Search for the cell housing the specified text and yield its (X, Y) center coordinate. 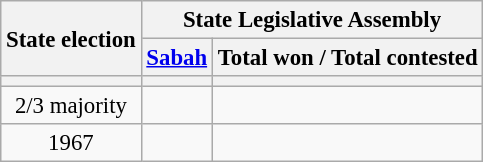
1967 (71, 143)
2/3 majority (71, 106)
State election (71, 38)
Sabah (176, 58)
Total won / Total contested (348, 58)
State Legislative Assembly (312, 20)
